Find where the given text appears and provide that cell's center as [x, y] coordinate. 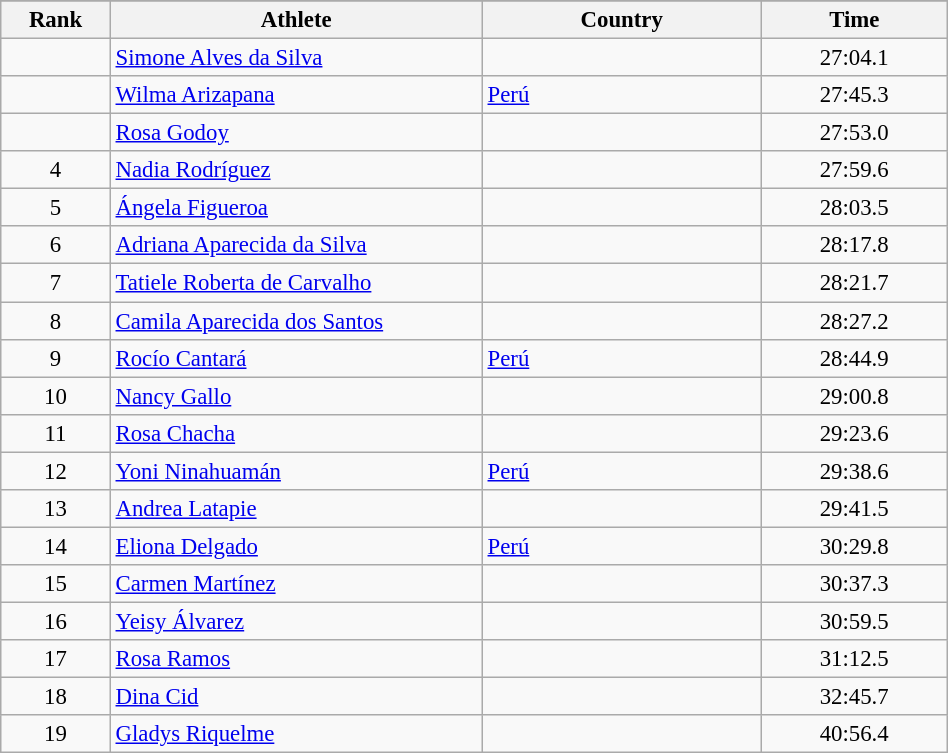
12 [56, 471]
29:41.5 [854, 509]
32:45.7 [854, 697]
18 [56, 697]
Athlete [296, 20]
6 [56, 245]
7 [56, 283]
28:21.7 [854, 283]
27:53.0 [854, 133]
Rocío Cantará [296, 358]
15 [56, 584]
11 [56, 433]
17 [56, 659]
28:27.2 [854, 321]
Adriana Aparecida da Silva [296, 245]
Rosa Godoy [296, 133]
10 [56, 396]
30:37.3 [854, 584]
8 [56, 321]
Yoni Ninahuamán [296, 471]
16 [56, 621]
Country [622, 20]
28:44.9 [854, 358]
9 [56, 358]
Dina Cid [296, 697]
27:59.6 [854, 170]
Camila Aparecida dos Santos [296, 321]
Andrea Latapie [296, 509]
29:00.8 [854, 396]
29:38.6 [854, 471]
27:45.3 [854, 95]
28:17.8 [854, 245]
Wilma Arizapana [296, 95]
Gladys Riquelme [296, 734]
Time [854, 20]
30:59.5 [854, 621]
Tatiele Roberta de Carvalho [296, 283]
Rosa Chacha [296, 433]
Nadia Rodríguez [296, 170]
29:23.6 [854, 433]
Eliona Delgado [296, 546]
Carmen Martínez [296, 584]
Ángela Figueroa [296, 208]
4 [56, 170]
30:29.8 [854, 546]
28:03.5 [854, 208]
31:12.5 [854, 659]
Rank [56, 20]
5 [56, 208]
40:56.4 [854, 734]
19 [56, 734]
Nancy Gallo [296, 396]
14 [56, 546]
27:04.1 [854, 58]
Yeisy Álvarez [296, 621]
Rosa Ramos [296, 659]
Simone Alves da Silva [296, 58]
13 [56, 509]
